Extract the [X, Y] coordinate from the center of the cell holding the provided text.  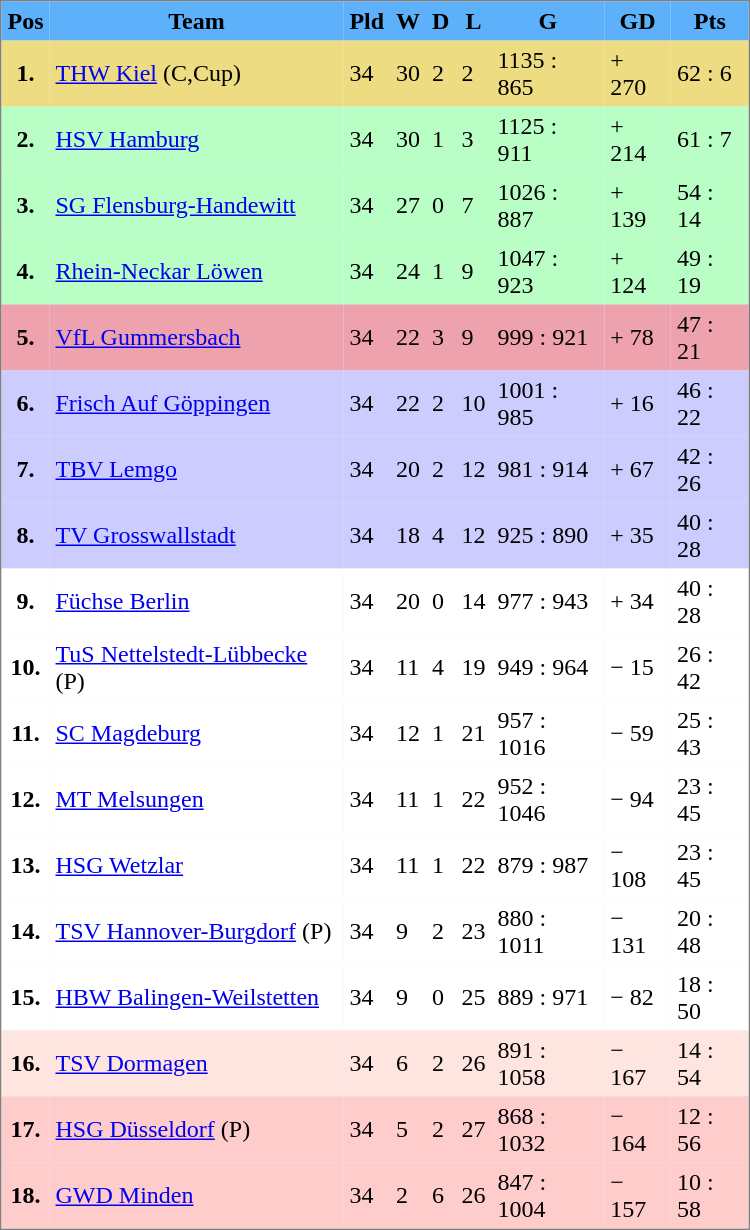
Pld [366, 22]
49 : 19 [710, 271]
− 167 [638, 1063]
1135 : 865 [548, 73]
20 : 48 [710, 931]
17. [26, 1129]
TuS Nettelstedt-Lübbecke (P) [197, 667]
+ 35 [638, 535]
7. [26, 469]
5. [26, 337]
957 : 1016 [548, 733]
889 : 971 [548, 997]
10 [473, 403]
7 [473, 205]
TBV Lemgo [197, 469]
− 94 [638, 799]
− 131 [638, 931]
SC Magdeburg [197, 733]
2. [26, 139]
MT Melsungen [197, 799]
891 : 1058 [548, 1063]
THW Kiel (C,Cup) [197, 73]
54 : 14 [710, 205]
14 [473, 601]
11. [26, 733]
25 [473, 997]
10. [26, 667]
Rhein-Neckar Löwen [197, 271]
977 : 943 [548, 601]
3. [26, 205]
26 : 42 [710, 667]
952 : 1046 [548, 799]
− 164 [638, 1129]
24 [408, 271]
46 : 22 [710, 403]
15. [26, 997]
Pts [710, 22]
W [408, 22]
D [440, 22]
VfL Gummersbach [197, 337]
14. [26, 931]
61 : 7 [710, 139]
9. [26, 601]
23 [473, 931]
L [473, 22]
62 : 6 [710, 73]
HSV Hamburg [197, 139]
10 : 58 [710, 1195]
1026 : 887 [548, 205]
HSG Düsseldorf (P) [197, 1129]
19 [473, 667]
18. [26, 1195]
981 : 914 [548, 469]
− 59 [638, 733]
47 : 21 [710, 337]
1. [26, 73]
42 : 26 [710, 469]
18 : 50 [710, 997]
TSV Dormagen [197, 1063]
12 : 56 [710, 1129]
1001 : 985 [548, 403]
GWD Minden [197, 1195]
880 : 1011 [548, 931]
− 15 [638, 667]
HBW Balingen-Weilstetten [197, 997]
− 82 [638, 997]
Füchse Berlin [197, 601]
+ 16 [638, 403]
847 : 1004 [548, 1195]
21 [473, 733]
G [548, 22]
868 : 1032 [548, 1129]
+ 124 [638, 271]
+ 67 [638, 469]
GD [638, 22]
4. [26, 271]
925 : 890 [548, 535]
TSV Hannover-Burgdorf (P) [197, 931]
16. [26, 1063]
12. [26, 799]
HSG Wetzlar [197, 865]
14 : 54 [710, 1063]
1125 : 911 [548, 139]
6. [26, 403]
TV Grosswallstadt [197, 535]
5 [408, 1129]
+ 214 [638, 139]
+ 34 [638, 601]
1047 : 923 [548, 271]
Team [197, 22]
+ 139 [638, 205]
− 157 [638, 1195]
− 108 [638, 865]
879 : 987 [548, 865]
+ 78 [638, 337]
+ 270 [638, 73]
SG Flensburg-Handewitt [197, 205]
Pos [26, 22]
8. [26, 535]
Frisch Auf Göppingen [197, 403]
13. [26, 865]
999 : 921 [548, 337]
18 [408, 535]
949 : 964 [548, 667]
25 : 43 [710, 733]
